Scan for the cell matching the given text and deliver its (x, y) coordinate at center. 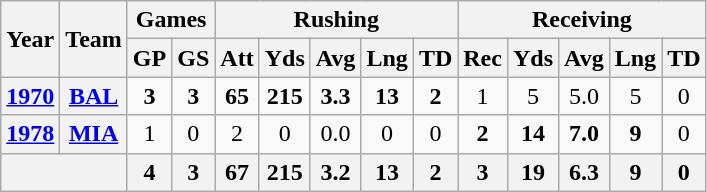
Rushing (336, 20)
Games (170, 20)
5.0 (584, 96)
MIA (94, 134)
14 (532, 134)
65 (237, 96)
3.3 (336, 96)
GS (194, 58)
Year (30, 39)
7.0 (584, 134)
0.0 (336, 134)
GP (149, 58)
19 (532, 172)
Team (94, 39)
BAL (94, 96)
1978 (30, 134)
3.2 (336, 172)
67 (237, 172)
Att (237, 58)
6.3 (584, 172)
Rec (483, 58)
Receiving (582, 20)
4 (149, 172)
1970 (30, 96)
